Locate the cell with the specified text and output its [X, Y] center coordinate. 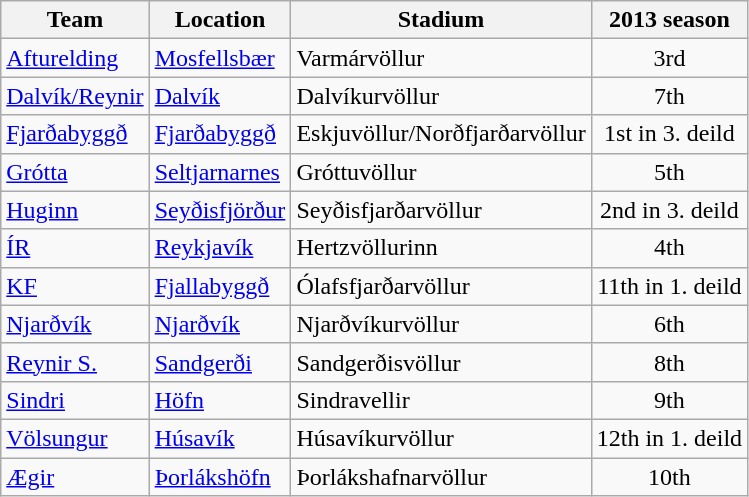
Sandgerði [220, 362]
Reykjavík [220, 248]
2nd in 3. deild [669, 210]
3rd [669, 58]
Stadium [441, 20]
Dalvíkurvöllur [441, 96]
4th [669, 248]
Gróttuvöllur [441, 172]
7th [669, 96]
Huginn [75, 210]
Húsavík [220, 438]
Grótta [75, 172]
10th [669, 477]
6th [669, 324]
11th in 1. deild [669, 286]
Sandgerðisvöllur [441, 362]
Seyðisfjarðarvöllur [441, 210]
Mosfellsbær [220, 58]
9th [669, 400]
1st in 3. deild [669, 134]
2013 season [669, 20]
Þorlákshöfn [220, 477]
5th [669, 172]
Ólafsfjarðarvöllur [441, 286]
Fjallabyggð [220, 286]
Afturelding [75, 58]
Hertzvöllurinn [441, 248]
8th [669, 362]
Varmárvöllur [441, 58]
Höfn [220, 400]
Seyðisfjörður [220, 210]
KF [75, 286]
Þorlákshafnarvöllur [441, 477]
Dalvík/Reynir [75, 96]
Eskjuvöllur/Norðfjarðarvöllur [441, 134]
Dalvík [220, 96]
Reynir S. [75, 362]
Húsavíkurvöllur [441, 438]
Team [75, 20]
Location [220, 20]
12th in 1. deild [669, 438]
Sindravellir [441, 400]
Seltjarnarnes [220, 172]
ÍR [75, 248]
Ægir [75, 477]
Sindri [75, 400]
Njarðvíkurvöllur [441, 324]
Völsungur [75, 438]
